Identify which cell holds the provided text, then report its [x, y] central coordinate. 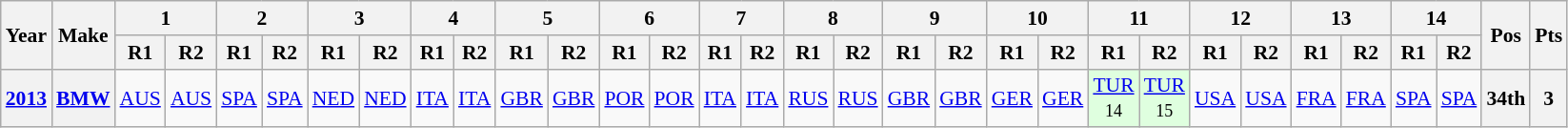
2013 [27, 97]
Year [27, 34]
6 [649, 18]
TUR14 [1113, 97]
BMW [83, 97]
5 [547, 18]
TUR15 [1164, 97]
9 [935, 18]
13 [1341, 18]
7 [741, 18]
12 [1240, 18]
1 [166, 18]
34th [1505, 97]
8 [833, 18]
2 [261, 18]
4 [453, 18]
10 [1038, 18]
Pts [1549, 34]
Pos [1505, 34]
Make [83, 34]
14 [1437, 18]
11 [1139, 18]
